From the cell containing the given text, extract its center point as (x, y) coordinate. 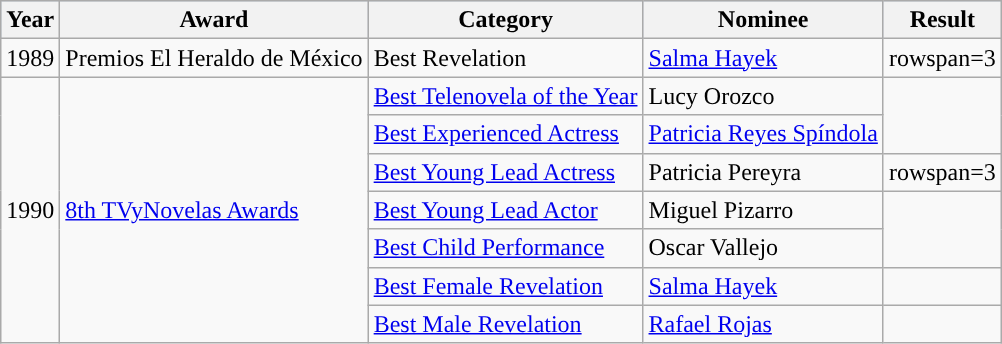
Nominee (763, 20)
Best Young Lead Actor (506, 210)
Year (30, 20)
Patricia Pereyra (763, 172)
Lucy Orozco (763, 96)
Category (506, 20)
Best Experienced Actress (506, 134)
1990 (30, 210)
Best Young Lead Actress (506, 172)
Award (214, 20)
Best Telenovela of the Year (506, 96)
Miguel Pizarro (763, 210)
Oscar Vallejo (763, 248)
Best Male Revelation (506, 324)
Premios El Heraldo de México (214, 58)
1989 (30, 58)
8th TVyNovelas Awards (214, 210)
Best Female Revelation (506, 286)
Best Child Performance (506, 248)
Rafael Rojas (763, 324)
Best Revelation (506, 58)
Patricia Reyes Spíndola (763, 134)
Result (942, 20)
